From the cell containing the given text, extract its center point as [x, y] coordinate. 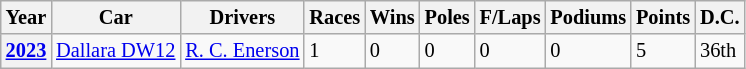
Dallara DW12 [116, 51]
D.C. [720, 17]
Car [116, 17]
5 [663, 51]
1 [334, 51]
Points [663, 17]
F/Laps [510, 17]
2023 [26, 51]
Year [26, 17]
36th [720, 51]
Drivers [242, 17]
R. C. Enerson [242, 51]
Races [334, 17]
Podiums [588, 17]
Wins [392, 17]
Poles [448, 17]
